Detect which cell encompasses the target text, then output its [X, Y] center coordinate. 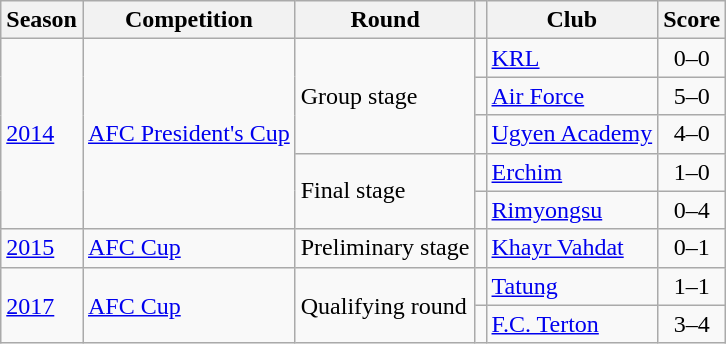
Preliminary stage [385, 248]
KRL [572, 58]
Score [692, 20]
2017 [42, 305]
Group stage [385, 96]
1–1 [692, 286]
Ugyen Academy [572, 134]
Khayr Vahdat [572, 248]
0–1 [692, 248]
Round [385, 20]
2015 [42, 248]
1–0 [692, 172]
Competition [188, 20]
Final stage [385, 191]
0–0 [692, 58]
F.C. Terton [572, 324]
AFC President's Cup [188, 134]
5–0 [692, 96]
4–0 [692, 134]
Rimyongsu [572, 210]
Season [42, 20]
0–4 [692, 210]
3–4 [692, 324]
Club [572, 20]
Erchim [572, 172]
Tatung [572, 286]
Qualifying round [385, 305]
2014 [42, 134]
Air Force [572, 96]
